Provide the [X, Y] coordinate of the cell's center where the given text is located.  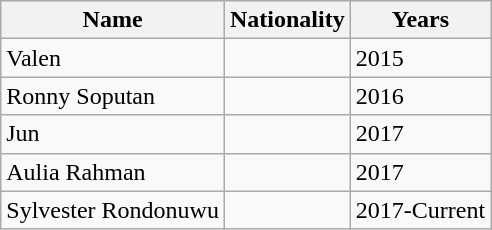
Jun [113, 134]
2015 [420, 58]
Years [420, 20]
2016 [420, 96]
2017-Current [420, 210]
Sylvester Rondonuwu [113, 210]
Aulia Rahman [113, 172]
Name [113, 20]
Nationality [287, 20]
Ronny Soputan [113, 96]
Valen [113, 58]
